Determine the [x, y] coordinate at the center of the cell enclosing the given text.  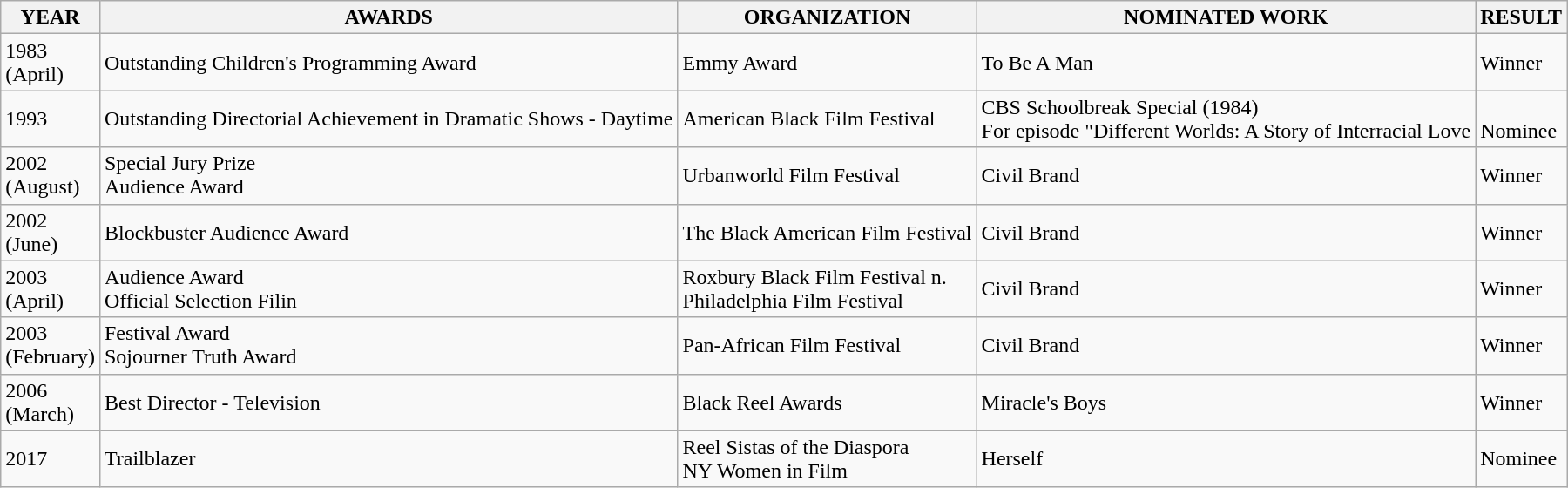
Best Director - Television [389, 403]
RESULT [1521, 17]
Blockbuster Audience Award [389, 232]
2017 [51, 458]
2002(June) [51, 232]
Emmy Award [828, 63]
Reel Sistas of the DiasporaNY Women in Film [828, 458]
2002(August) [51, 176]
Trailblazer [389, 458]
2006(March) [51, 403]
Black Reel Awards [828, 403]
YEAR [51, 17]
CBS Schoolbreak Special (1984)For episode "Different Worlds: A Story of Interracial Love [1227, 119]
Pan-African Film Festival [828, 345]
Outstanding Directorial Achievement in Dramatic Shows - Daytime [389, 119]
1983(April) [51, 63]
Roxbury Black Film Festival n.Philadelphia Film Festival [828, 289]
Miracle's Boys [1227, 403]
To Be A Man [1227, 63]
Herself [1227, 458]
Festival AwardSojourner Truth Award [389, 345]
2003(February) [51, 345]
Outstanding Children's Programming Award [389, 63]
Special Jury PrizeAudience Award [389, 176]
2003(April) [51, 289]
ORGANIZATION [828, 17]
Urbanworld Film Festival [828, 176]
1993 [51, 119]
The Black American Film Festival [828, 232]
NOMINATED WORK [1227, 17]
American Black Film Festival [828, 119]
Audience AwardOfficial Selection Filin [389, 289]
AWARDS [389, 17]
